From the cell containing the given text, extract its center point as (x, y) coordinate. 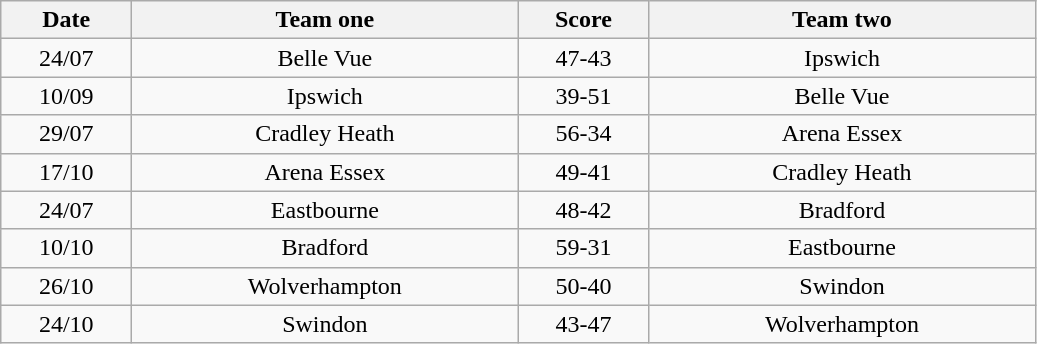
29/07 (66, 134)
24/10 (66, 324)
48-42 (584, 210)
56-34 (584, 134)
Team two (842, 20)
39-51 (584, 96)
59-31 (584, 248)
17/10 (66, 172)
26/10 (66, 286)
Score (584, 20)
Team one (325, 20)
50-40 (584, 286)
47-43 (584, 58)
49-41 (584, 172)
43-47 (584, 324)
Date (66, 20)
10/09 (66, 96)
10/10 (66, 248)
